Pinpoint the cell where the given text exists, returning its [X, Y] midpoint coordinate. 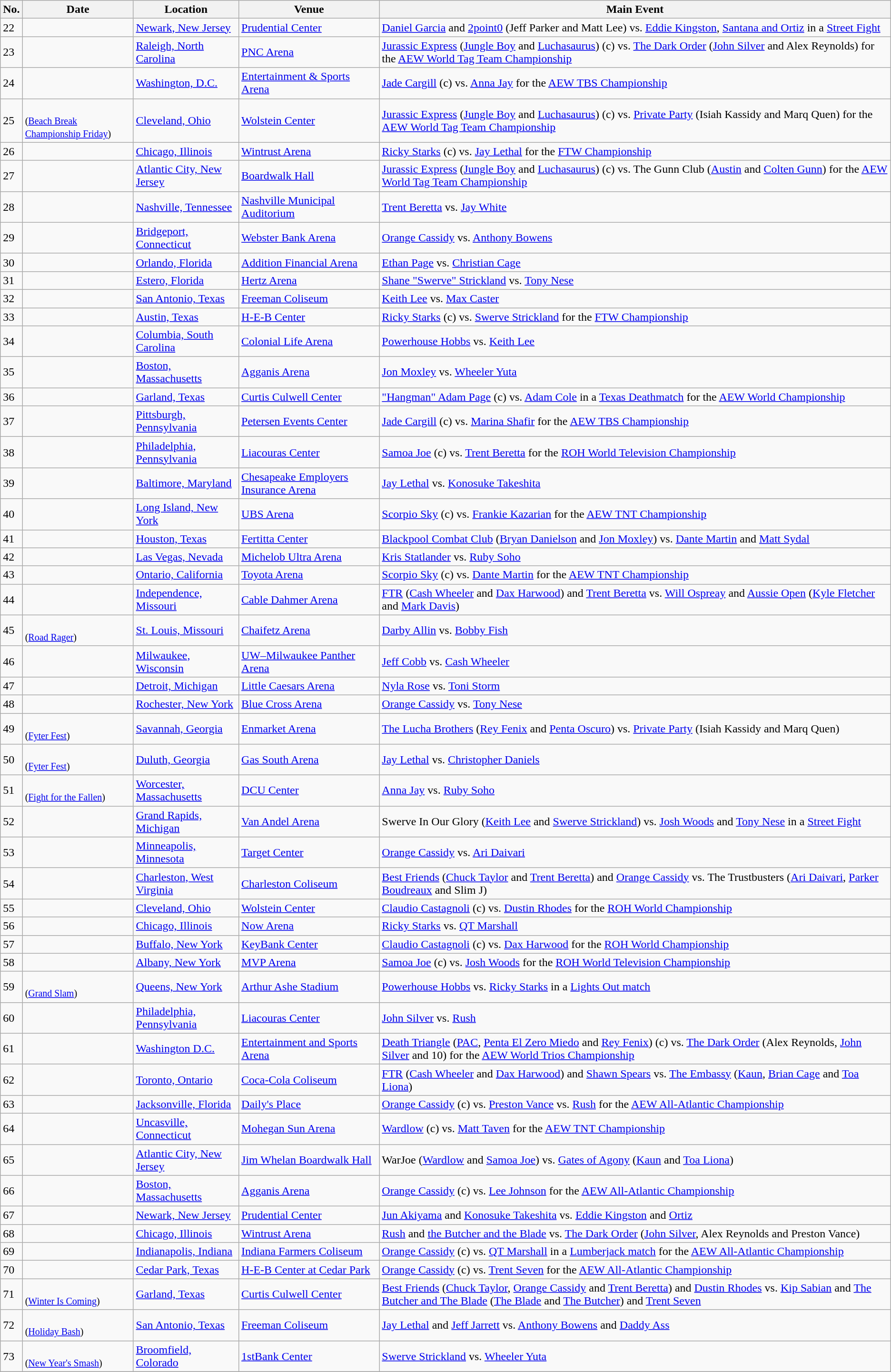
Jim Whelan Boardwalk Hall [309, 1159]
Nashville Municipal Auditorium [309, 207]
Ontario, California [186, 575]
68 [11, 1234]
Toyota Arena [309, 575]
Entertainment & Sports Arena [309, 83]
24 [11, 83]
H-E-B Center at Cedar Park [309, 1270]
Orange Cassidy vs. Anthony Bowens [635, 238]
Jay Lethal vs. Christopher Daniels [635, 760]
Swerve In Our Glory (Keith Lee and Swerve Strickland) vs. Josh Woods and Tony Nese in a Street Fight [635, 821]
Trent Beretta vs. Jay White [635, 207]
33 [11, 316]
37 [11, 422]
Detroit, Michigan [186, 686]
(Road Rager) [78, 630]
Daily's Place [309, 1104]
(Beach Break Championship Friday) [78, 120]
FTR (Cash Wheeler and Dax Harwood) and Trent Beretta vs. Will Ospreay and Aussie Open (Kyle Fletcher and Mark Davis) [635, 600]
Raleigh, North Carolina [186, 52]
Orange Cassidy (c) vs. Trent Seven for the AEW All-Atlantic Championship [635, 1270]
Michelob Ultra Arena [309, 557]
Orange Cassidy (c) vs. QT Marshall in a Lumberjack match for the AEW All-Atlantic Championship [635, 1252]
UW–Milwaukee Panther Arena [309, 661]
57 [11, 944]
Samoa Joe (c) vs. Josh Woods for the ROH World Television Championship [635, 962]
Petersen Events Center [309, 422]
Charleston Coliseum [309, 883]
The Lucha Brothers (Rey Fenix and Penta Oscuro) vs. Private Party (Isiah Kassidy and Marq Quen) [635, 728]
Austin, Texas [186, 316]
KeyBank Center [309, 944]
Hertz Arena [309, 280]
35 [11, 372]
Swerve Strickland vs. Wheeler Yuta [635, 1356]
62 [11, 1079]
Washington D.C. [186, 1049]
69 [11, 1252]
Indiana Farmers Coliseum [309, 1252]
Webster Bank Arena [309, 238]
Indianapolis, Indiana [186, 1252]
Jon Moxley vs. Wheeler Yuta [635, 372]
42 [11, 557]
Samoa Joe (c) vs. Trent Beretta for the ROH World Television Championship [635, 452]
Venue [309, 10]
58 [11, 962]
Jeff Cobb vs. Cash Wheeler [635, 661]
Baltimore, Maryland [186, 484]
1stBank Center [309, 1356]
Albany, New York [186, 962]
Keith Lee vs. Max Caster [635, 298]
St. Louis, Missouri [186, 630]
Gas South Arena [309, 760]
39 [11, 484]
50 [11, 760]
Jun Akiyama and Konosuke Takeshita vs. Eddie Kingston and Ortiz [635, 1215]
46 [11, 661]
Claudio Castagnoli (c) vs. Dustin Rhodes for the ROH World Championship [635, 908]
53 [11, 853]
Van Andel Arena [309, 821]
Queens, New York [186, 987]
(Winter Is Coming) [78, 1294]
73 [11, 1356]
(Holiday Bash) [78, 1325]
Broomfield, Colorado [186, 1356]
Chaifetz Arena [309, 630]
Duluth, Georgia [186, 760]
Washington, D.C. [186, 83]
27 [11, 176]
Wardlow (c) vs. Matt Taven for the AEW TNT Championship [635, 1129]
MVP Arena [309, 962]
Main Event [635, 10]
Blue Cross Arena [309, 704]
Best Friends (Chuck Taylor and Trent Beretta) and Orange Cassidy vs. The Trustbusters (Ari Daivari, Parker Boudreaux and Slim J) [635, 883]
41 [11, 539]
Nashville, Tennessee [186, 207]
Enmarket Arena [309, 728]
Ricky Starks (c) vs. Jay Lethal for the FTW Championship [635, 151]
Milwaukee, Wisconsin [186, 661]
Cable Dahmer Arena [309, 600]
26 [11, 151]
Cedar Park, Texas [186, 1270]
Orange Cassidy (c) vs. Lee Johnson for the AEW All-Atlantic Championship [635, 1191]
Jurassic Express (Jungle Boy and Luchasaurus) (c) vs. The Dark Order (John Silver and Alex Reynolds) for the AEW World Tag Team Championship [635, 52]
56 [11, 926]
Independence, Missouri [186, 600]
Addition Financial Arena [309, 262]
22 [11, 28]
PNC Arena [309, 52]
61 [11, 1049]
WarJoe (Wardlow and Samoa Joe) vs. Gates of Agony (Kaun and Toa Liona) [635, 1159]
Jay Lethal vs. Konosuke Takeshita [635, 484]
Jurassic Express (Jungle Boy and Luchasaurus) (c) vs. The Gunn Club (Austin and Colten Gunn) for the AEW World Tag Team Championship [635, 176]
Orange Cassidy vs. Tony Nese [635, 704]
(Grand Slam) [78, 987]
Boardwalk Hall [309, 176]
71 [11, 1294]
54 [11, 883]
Target Center [309, 853]
Darby Allin vs. Bobby Fish [635, 630]
Toronto, Ontario [186, 1079]
30 [11, 262]
65 [11, 1159]
Chesapeake Employers Insurance Arena [309, 484]
70 [11, 1270]
Claudio Castagnoli (c) vs. Dax Harwood for the ROH World Championship [635, 944]
Little Caesars Arena [309, 686]
Charleston, West Virginia [186, 883]
Scorpio Sky (c) vs. Frankie Kazarian for the AEW TNT Championship [635, 514]
Now Arena [309, 926]
38 [11, 452]
64 [11, 1129]
43 [11, 575]
67 [11, 1215]
47 [11, 686]
Orlando, Florida [186, 262]
Pittsburgh, Pennsylvania [186, 422]
Bridgeport, Connecticut [186, 238]
52 [11, 821]
Entertainment and Sports Arena [309, 1049]
59 [11, 987]
Ethan Page vs. Christian Cage [635, 262]
Jay Lethal and Jeff Jarrett vs. Anthony Bowens and Daddy Ass [635, 1325]
Nyla Rose vs. Toni Storm [635, 686]
29 [11, 238]
34 [11, 342]
Jacksonville, Florida [186, 1104]
Worcester, Massachusetts [186, 791]
36 [11, 397]
Las Vegas, Nevada [186, 557]
Mohegan Sun Arena [309, 1129]
55 [11, 908]
Columbia, South Carolina [186, 342]
H-E-B Center [309, 316]
Ricky Starks vs. QT Marshall [635, 926]
DCU Center [309, 791]
Minneapolis, Minnesota [186, 853]
28 [11, 207]
Colonial Life Arena [309, 342]
Powerhouse Hobbs vs. Ricky Starks in a Lights Out match [635, 987]
23 [11, 52]
48 [11, 704]
45 [11, 630]
Savannah, Georgia [186, 728]
60 [11, 1017]
Uncasville, Connecticut [186, 1129]
(New Year's Smash) [78, 1356]
63 [11, 1104]
Fertitta Center [309, 539]
FTR (Cash Wheeler and Dax Harwood) and Shawn Spears vs. The Embassy (Kaun, Brian Cage and Toa Liona) [635, 1079]
Jade Cargill (c) vs. Anna Jay for the AEW TBS Championship [635, 83]
Estero, Florida [186, 280]
51 [11, 791]
Anna Jay vs. Ruby Soho [635, 791]
Rochester, New York [186, 704]
Blackpool Combat Club (Bryan Danielson and Jon Moxley) vs. Dante Martin and Matt Sydal [635, 539]
44 [11, 600]
Daniel Garcia and 2point0 (Jeff Parker and Matt Lee) vs. Eddie Kingston, Santana and Ortiz in a Street Fight [635, 28]
49 [11, 728]
Grand Rapids, Michigan [186, 821]
72 [11, 1325]
(Fight for the Fallen) [78, 791]
Jade Cargill (c) vs. Marina Shafir for the AEW TBS Championship [635, 422]
Coca-Cola Coliseum [309, 1079]
Powerhouse Hobbs vs. Keith Lee [635, 342]
Orange Cassidy (c) vs. Preston Vance vs. Rush for the AEW All-Atlantic Championship [635, 1104]
Location [186, 10]
Jurassic Express (Jungle Boy and Luchasaurus) (c) vs. Private Party (Isiah Kassidy and Marq Quen) for the AEW World Tag Team Championship [635, 120]
Rush and the Butcher and the Blade vs. The Dark Order (John Silver, Alex Reynolds and Preston Vance) [635, 1234]
No. [11, 10]
Arthur Ashe Stadium [309, 987]
Buffalo, New York [186, 944]
Kris Statlander vs. Ruby Soho [635, 557]
Ricky Starks (c) vs. Swerve Strickland for the FTW Championship [635, 316]
40 [11, 514]
Houston, Texas [186, 539]
31 [11, 280]
32 [11, 298]
"Hangman" Adam Page (c) vs. Adam Cole in a Texas Deathmatch for the AEW World Championship [635, 397]
Long Island, New York [186, 514]
Shane "Swerve" Strickland vs. Tony Nese [635, 280]
UBS Arena [309, 514]
Date [78, 10]
Scorpio Sky (c) vs. Dante Martin for the AEW TNT Championship [635, 575]
66 [11, 1191]
Orange Cassidy vs. Ari Daivari [635, 853]
25 [11, 120]
John Silver vs. Rush [635, 1017]
